Scan for the cell matching the given text and deliver its (x, y) coordinate at center. 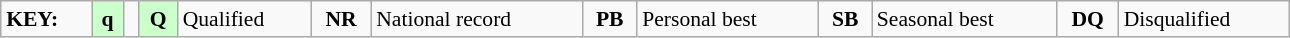
Qualified (244, 19)
Q (158, 19)
Personal best (728, 19)
NR (341, 19)
KEY: (46, 19)
q (108, 19)
Disqualified (1204, 19)
National record (476, 19)
PB (610, 19)
Seasonal best (964, 19)
DQ (1088, 19)
SB (846, 19)
